Locate the cell with the specified text and output its (X, Y) center coordinate. 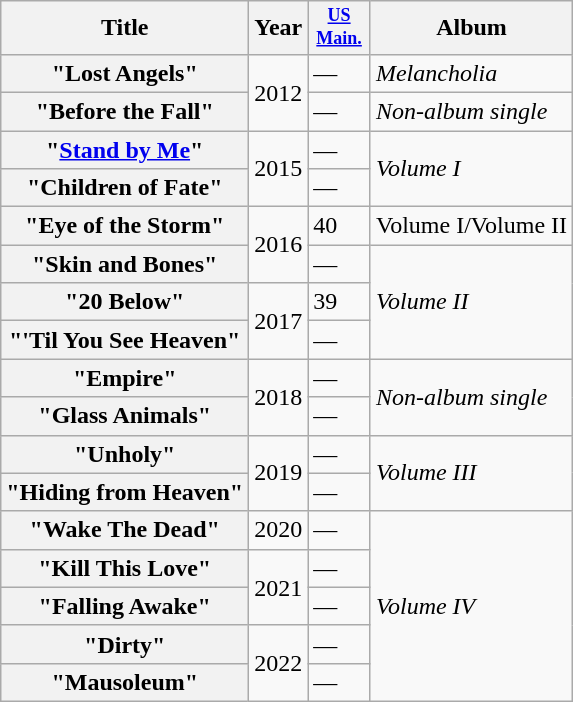
Volume IV (471, 606)
2017 (278, 321)
Volume I/Volume II (471, 226)
2012 (278, 92)
"Wake The Dead" (125, 530)
"Stand by Me" (125, 150)
Volume II (471, 302)
39 (340, 302)
2022 (278, 663)
2015 (278, 169)
2016 (278, 245)
"'Til You See Heaven" (125, 340)
"Lost Angels" (125, 73)
"Before the Fall" (125, 111)
2020 (278, 530)
Title (125, 28)
"Skin and Bones" (125, 264)
Volume I (471, 169)
"Dirty" (125, 644)
"Unholy" (125, 454)
"20 Below" (125, 302)
Volume III (471, 473)
"Kill This Love" (125, 568)
2019 (278, 473)
"Glass Animals" (125, 416)
40 (340, 226)
2021 (278, 587)
Album (471, 28)
"Children of Fate" (125, 188)
2018 (278, 397)
"Mausoleum" (125, 682)
"Eye of the Storm" (125, 226)
"Falling Awake" (125, 606)
Melancholia (471, 73)
Year (278, 28)
"Hiding from Heaven" (125, 492)
"Empire" (125, 378)
USMain. (340, 28)
